Provide the (X, Y) coordinate of the cell's center where the given text is located.  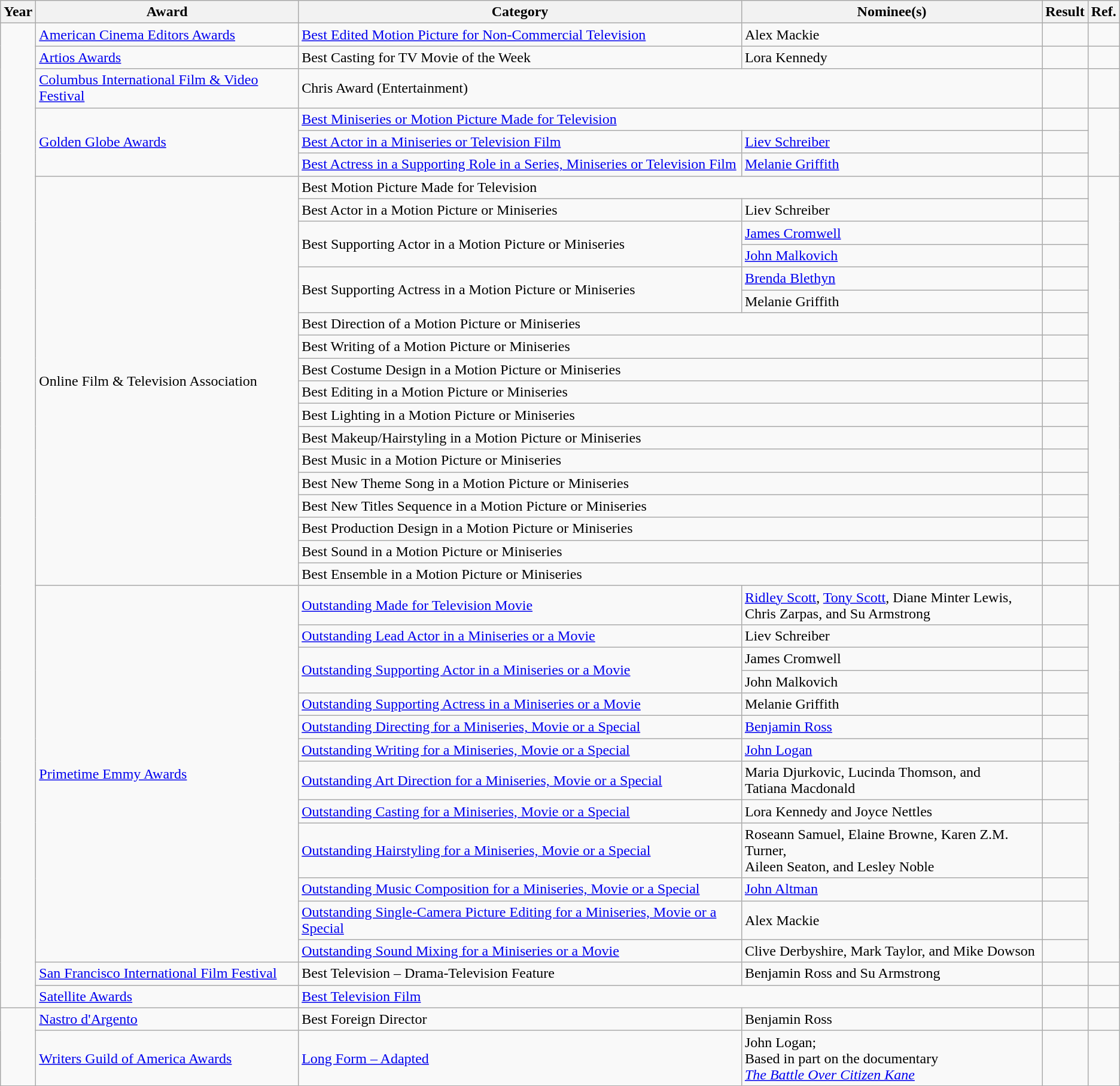
Primetime Emmy Awards (168, 774)
John Altman (891, 889)
Category (521, 12)
Best Editing in a Motion Picture or Miniseries (670, 392)
Best Music in a Motion Picture or Miniseries (670, 460)
Best Ensemble in a Motion Picture or Miniseries (670, 574)
Best Makeup/Hairstyling in a Motion Picture or Miniseries (670, 438)
Best Motion Picture Made for Television (670, 187)
Ref. (1103, 12)
Award (168, 12)
Best Production Design in a Motion Picture or Miniseries (670, 529)
Best Actor in a Miniseries or Television Film (521, 142)
Golden Globe Awards (168, 142)
Artios Awards (168, 57)
Columbus International Film & Video Festival (168, 89)
Result (1065, 12)
Clive Derbyshire, Mark Taylor, and Mike Dowson (891, 951)
Best Costume Design in a Motion Picture or Miniseries (670, 370)
John Logan; Based in part on the documentary The Battle Over Citizen Kane (891, 1058)
San Francisco International Film Festival (168, 974)
Outstanding Directing for a Miniseries, Movie or a Special (521, 727)
Long Form – Adapted (521, 1058)
Lora Kennedy (891, 57)
Ridley Scott, Tony Scott, Diane Minter Lewis, Chris Zarpas, and Su Armstrong (891, 605)
Best Actor in a Motion Picture or Miniseries (521, 210)
Best Television – Drama-Television Feature (521, 974)
Best Direction of a Motion Picture or Miniseries (670, 324)
Year (18, 12)
Best Miniseries or Motion Picture Made for Television (670, 119)
Outstanding Casting for a Miniseries, Movie or a Special (521, 812)
John Logan (891, 750)
Outstanding Hairstyling for a Miniseries, Movie or a Special (521, 850)
Best Writing of a Motion Picture or Miniseries (670, 347)
Outstanding Supporting Actress in a Miniseries or a Movie (521, 704)
Nominee(s) (891, 12)
Outstanding Art Direction for a Miniseries, Movie or a Special (521, 781)
Outstanding Supporting Actor in a Miniseries or a Movie (521, 670)
Benjamin Ross and Su Armstrong (891, 974)
Best Sound in a Motion Picture or Miniseries (670, 551)
Online Film & Television Association (168, 380)
Best Supporting Actor in a Motion Picture or Miniseries (521, 244)
Best Lighting in a Motion Picture or Miniseries (670, 415)
Best Supporting Actress in a Motion Picture or Miniseries (521, 289)
Outstanding Writing for a Miniseries, Movie or a Special (521, 750)
American Cinema Editors Awards (168, 35)
Satellite Awards (168, 996)
Roseann Samuel, Elaine Browne, Karen Z.M. Turner, Aileen Seaton, and Lesley Noble (891, 850)
Best Foreign Director (521, 1019)
Best Casting for TV Movie of the Week (521, 57)
Chris Award (Entertainment) (670, 89)
Best New Theme Song in a Motion Picture or Miniseries (670, 483)
Best Actress in a Supporting Role in a Series, Miniseries or Television Film (521, 164)
Maria Djurkovic, Lucinda Thomson, and Tatiana Macdonald (891, 781)
Outstanding Made for Television Movie (521, 605)
Nastro d'Argento (168, 1019)
Best Television Film (670, 996)
Brenda Blethyn (891, 278)
Lora Kennedy and Joyce Nettles (891, 812)
Outstanding Lead Actor in a Miniseries or a Movie (521, 636)
Outstanding Music Composition for a Miniseries, Movie or a Special (521, 889)
Best New Titles Sequence in a Motion Picture or Miniseries (670, 506)
Outstanding Sound Mixing for a Miniseries or a Movie (521, 951)
Outstanding Single-Camera Picture Editing for a Miniseries, Movie or a Special (521, 920)
Best Edited Motion Picture for Non-Commercial Television (521, 35)
Writers Guild of America Awards (168, 1058)
